Provide the (x, y) coordinate of the cell's center where the given text is located.  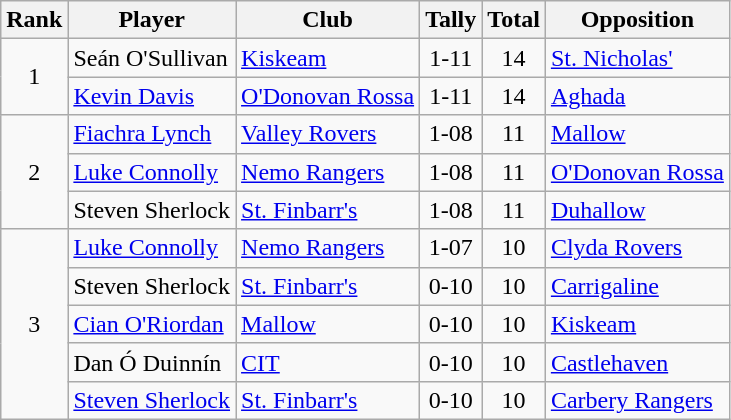
1-07 (451, 248)
Fiachra Lynch (152, 134)
Clyda Rovers (637, 248)
Seán O'Sullivan (152, 58)
Player (152, 20)
CIT (328, 362)
3 (34, 324)
2 (34, 172)
Carbery Rangers (637, 400)
St. Nicholas' (637, 58)
Rank (34, 20)
Tally (451, 20)
Club (328, 20)
Duhallow (637, 210)
Kevin Davis (152, 96)
1 (34, 77)
Opposition (637, 20)
Aghada (637, 96)
Carrigaline (637, 286)
Valley Rovers (328, 134)
Castlehaven (637, 362)
Cian O'Riordan (152, 324)
Dan Ó Duinnín (152, 362)
Total (514, 20)
